Scan for the cell matching the given text and deliver its (x, y) coordinate at center. 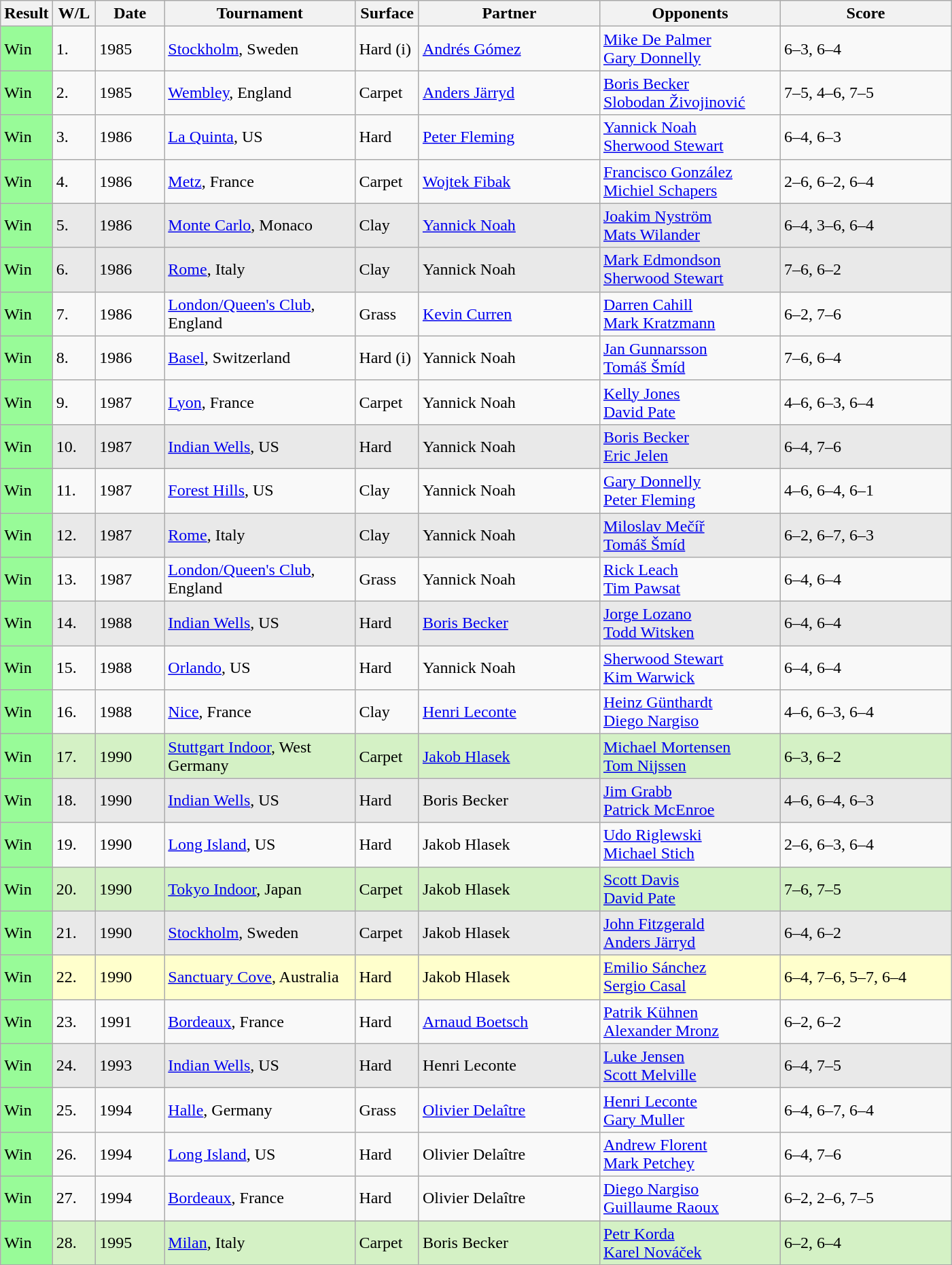
John Fitzgerald Anders Järryd (690, 933)
1991 (130, 1021)
6–2, 2–6, 7–5 (866, 1198)
Boris Becker Slobodan Živojinović (690, 92)
Monte Carlo, Monaco (260, 226)
Opponents (690, 14)
Result (27, 14)
6–3, 6–4 (866, 49)
12. (74, 534)
Andrew Florent Mark Petchey (690, 1154)
1. (74, 49)
Tokyo Indoor, Japan (260, 889)
7–6, 6–4 (866, 358)
6. (74, 269)
Arnaud Boetsch (509, 1021)
7–6, 7–5 (866, 889)
6–2, 6–2 (866, 1021)
14. (74, 624)
6–3, 6–2 (866, 756)
Tournament (260, 14)
6–2, 6–4 (866, 1243)
Luke Jensen Scott Melville (690, 1066)
Emilio Sánchez Sergio Casal (690, 977)
23. (74, 1021)
Rick Leach Tim Pawsat (690, 579)
24. (74, 1066)
7–6, 6–2 (866, 269)
6–2, 6–7, 6–3 (866, 534)
6–4, 6–7, 6–4 (866, 1109)
Yannick Noah Sherwood Stewart (690, 137)
Orlando, US (260, 668)
Henri Leconte Gary Muller (690, 1109)
6–4, 3–6, 6–4 (866, 226)
5. (74, 226)
8. (74, 358)
Jan Gunnarsson Tomáš Šmíd (690, 358)
Boris Becker Eric Jelen (690, 446)
Nice, France (260, 712)
9. (74, 402)
4–6, 6–4, 6–1 (866, 491)
Kevin Curren (509, 314)
Scott Davis David Pate (690, 889)
Wembley, England (260, 92)
6–4, 6–2 (866, 933)
2. (74, 92)
16. (74, 712)
26. (74, 1154)
Heinz Günthardt Diego Nargiso (690, 712)
7. (74, 314)
20. (74, 889)
21. (74, 933)
Petr Korda Karel Nováček (690, 1243)
19. (74, 844)
17. (74, 756)
4–6, 6–4, 6–3 (866, 801)
Basel, Switzerland (260, 358)
Jim Grabb Patrick McEnroe (690, 801)
1993 (130, 1066)
Patrik Kühnen Alexander Mronz (690, 1021)
La Quinta, US (260, 137)
W/L (74, 14)
6–2, 7–6 (866, 314)
18. (74, 801)
Miloslav Mečíř Tomáš Šmíd (690, 534)
Francisco González Michiel Schapers (690, 181)
6–4, 6–3 (866, 137)
Partner (509, 14)
Jorge Lozano Todd Witsken (690, 624)
Michael Mortensen Tom Nijssen (690, 756)
Mike De Palmer Gary Donnelly (690, 49)
Darren Cahill Mark Kratzmann (690, 314)
Mark Edmondson Sherwood Stewart (690, 269)
15. (74, 668)
6–4, 7–5 (866, 1066)
Stuttgart Indoor, West Germany (260, 756)
Diego Nargiso Guillaume Raoux (690, 1198)
Halle, Germany (260, 1109)
10. (74, 446)
27. (74, 1198)
3. (74, 137)
Gary Donnelly Peter Fleming (690, 491)
Score (866, 14)
6–4, 7–6, 5–7, 6–4 (866, 977)
Wojtek Fibak (509, 181)
1995 (130, 1243)
Surface (387, 14)
28. (74, 1243)
22. (74, 977)
Kelly Jones David Pate (690, 402)
11. (74, 491)
25. (74, 1109)
4. (74, 181)
Milan, Italy (260, 1243)
Udo Riglewski Michael Stich (690, 844)
Lyon, France (260, 402)
Sherwood Stewart Kim Warwick (690, 668)
Metz, France (260, 181)
Forest Hills, US (260, 491)
Andrés Gómez (509, 49)
13. (74, 579)
2–6, 6–3, 6–4 (866, 844)
2–6, 6–2, 6–4 (866, 181)
Joakim Nyström Mats Wilander (690, 226)
Peter Fleming (509, 137)
Date (130, 14)
Sanctuary Cove, Australia (260, 977)
Anders Järryd (509, 92)
7–5, 4–6, 7–5 (866, 92)
